Locate the cell with the specified text and output its (X, Y) center coordinate. 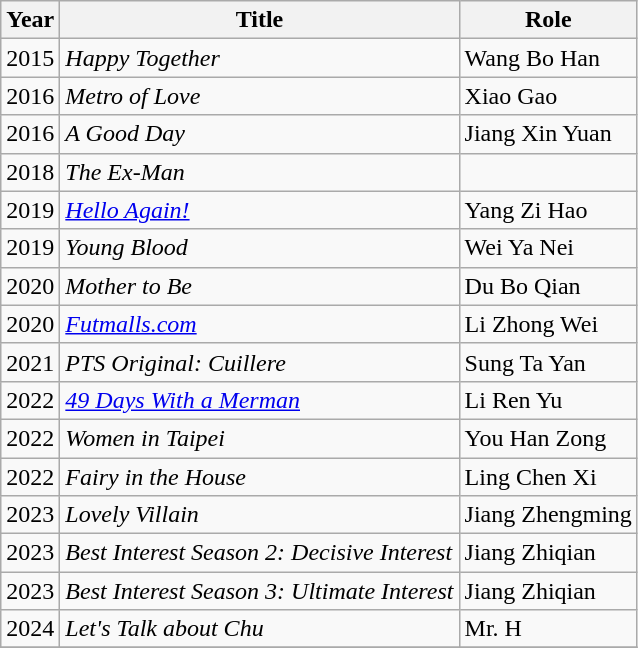
Best Interest Season 2: Decisive Interest (260, 553)
Jiang Zhengming (548, 515)
PTS Original: Cuillere (260, 362)
2015 (30, 58)
Hello Again! (260, 210)
Wang Bo Han (548, 58)
2024 (30, 629)
Mother to Be (260, 286)
Wei Ya Nei (548, 248)
Sung Ta Yan (548, 362)
49 Days With a Merman (260, 400)
Year (30, 20)
Young Blood (260, 248)
2021 (30, 362)
Jiang Xin Yuan (548, 134)
Li Zhong Wei (548, 324)
Women in Taipei (260, 438)
Li Ren Yu (548, 400)
Yang Zi Hao (548, 210)
Best Interest Season 3: Ultimate Interest (260, 591)
A Good Day (260, 134)
Metro of Love (260, 96)
Title (260, 20)
Du Bo Qian (548, 286)
Ling Chen Xi (548, 477)
Xiao Gao (548, 96)
Lovely Villain (260, 515)
The Ex-Man (260, 172)
Fairy in the House (260, 477)
2018 (30, 172)
Happy Together (260, 58)
Role (548, 20)
Mr. H (548, 629)
You Han Zong (548, 438)
Let's Talk about Chu (260, 629)
Futmalls.com (260, 324)
